Pinpoint the cell where the given text exists, returning its (X, Y) midpoint coordinate. 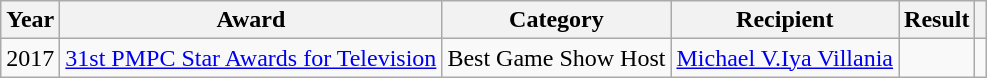
Michael V.Iya Villania (785, 58)
Recipient (785, 20)
Year (30, 20)
2017 (30, 58)
Category (556, 20)
Best Game Show Host (556, 58)
Award (251, 20)
31st PMPC Star Awards for Television (251, 58)
Result (937, 20)
